Determine the [X, Y] coordinate at the center of the cell enclosing the given text.  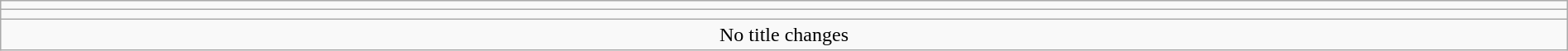
No title changes [784, 35]
